Return the (x, y) coordinate for the center point of the cell that contains the specified text.  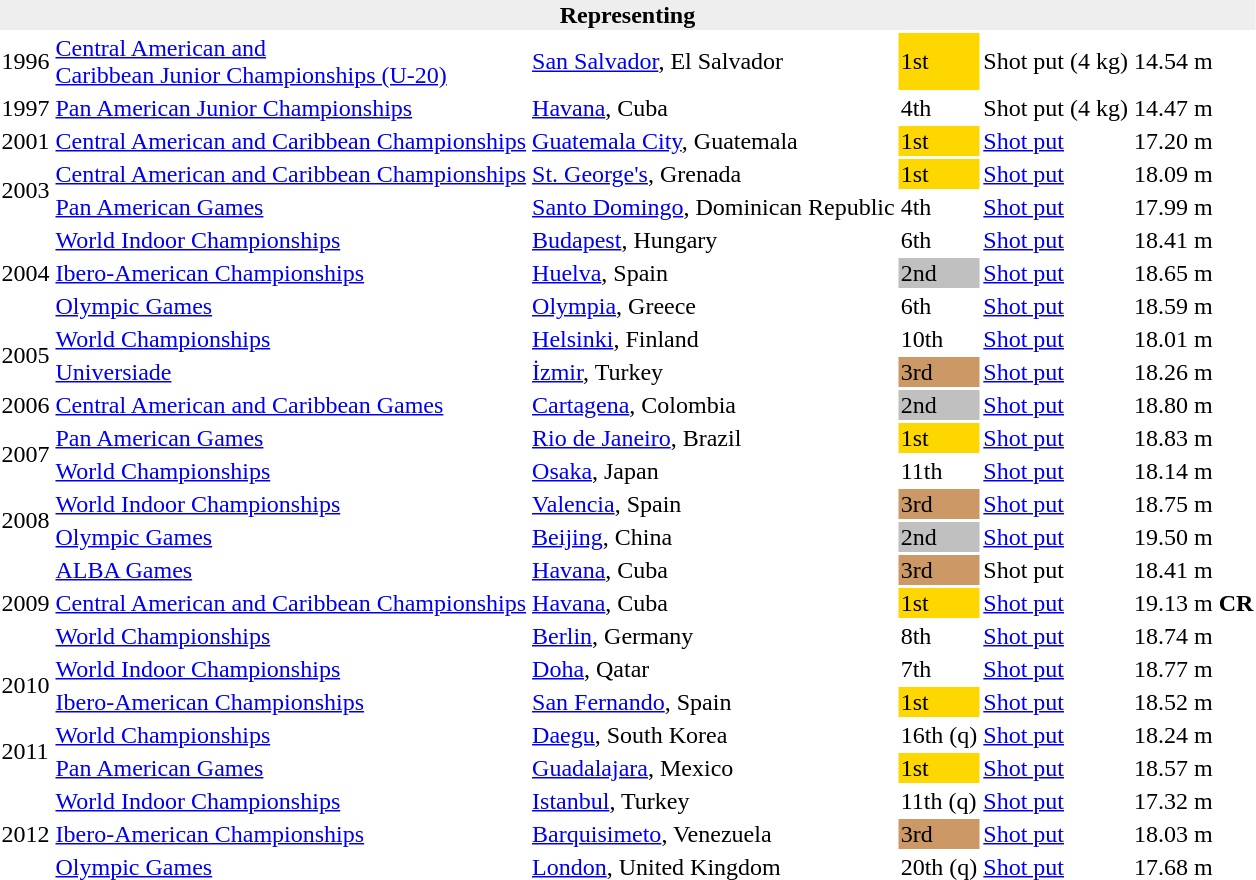
2001 (26, 141)
Valencia, Spain (714, 504)
2003 (26, 190)
18.09 m (1194, 174)
Universiade (291, 372)
Huelva, Spain (714, 273)
14.47 m (1194, 108)
Helsinki, Finland (714, 339)
Istanbul, Turkey (714, 801)
Beijing, China (714, 537)
St. George's, Grenada (714, 174)
18.01 m (1194, 339)
Central American and Caribbean Games (291, 405)
Berlin, Germany (714, 636)
18.26 m (1194, 372)
Budapest, Hungary (714, 240)
16th (q) (939, 735)
2010 (26, 686)
18.03 m (1194, 834)
Osaka, Japan (714, 471)
Daegu, South Korea (714, 735)
2009 (26, 603)
19.13 m CR (1194, 603)
2004 (26, 273)
2007 (26, 454)
18.83 m (1194, 438)
2008 (26, 520)
2005 (26, 356)
1997 (26, 108)
18.52 m (1194, 702)
19.50 m (1194, 537)
Doha, Qatar (714, 669)
18.74 m (1194, 636)
2011 (26, 752)
18.75 m (1194, 504)
ALBA Games (291, 570)
18.80 m (1194, 405)
San Fernando, Spain (714, 702)
Representing (628, 15)
Pan American Junior Championships (291, 108)
Rio de Janeiro, Brazil (714, 438)
18.65 m (1194, 273)
İzmir, Turkey (714, 372)
San Salvador, El Salvador (714, 62)
17.20 m (1194, 141)
17.99 m (1194, 207)
Cartagena, Colombia (714, 405)
18.59 m (1194, 306)
Santo Domingo, Dominican Republic (714, 207)
18.57 m (1194, 768)
8th (939, 636)
14.54 m (1194, 62)
Guatemala City, Guatemala (714, 141)
Central American andCaribbean Junior Championships (U-20) (291, 62)
Guadalajara, Mexico (714, 768)
11th (q) (939, 801)
1996 (26, 62)
11th (939, 471)
Barquisimeto, Venezuela (714, 834)
18.14 m (1194, 471)
18.77 m (1194, 669)
7th (939, 669)
17.32 m (1194, 801)
2006 (26, 405)
10th (939, 339)
Olympia, Greece (714, 306)
18.24 m (1194, 735)
